Provide the (x, y) coordinate of the cell's center where the given text is located.  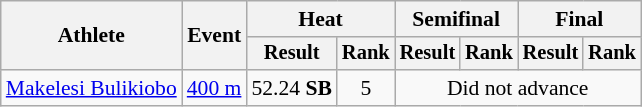
52.24 SB (292, 88)
Did not advance (518, 88)
5 (366, 88)
Heat (320, 19)
400 m (214, 88)
Event (214, 36)
Makelesi Bulikiobo (92, 88)
Final (580, 19)
Athlete (92, 36)
Semifinal (456, 19)
